Output the [X, Y] coordinate of the center of the cell containing the given text.  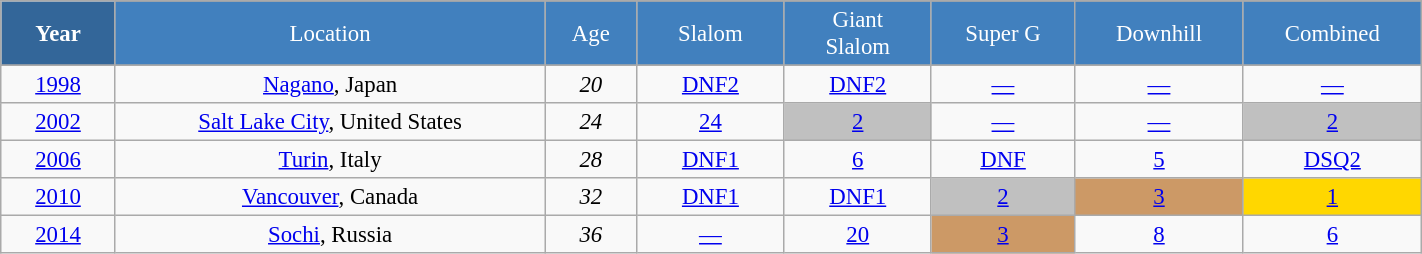
2002 [58, 122]
Nagano, Japan [330, 85]
Year [58, 34]
DNF [1002, 160]
1 [1332, 197]
Sochi, Russia [330, 235]
Slalom [710, 34]
Super G [1002, 34]
36 [591, 235]
Combined [1332, 34]
DSQ2 [1332, 160]
GiantSlalom [858, 34]
Salt Lake City, United States [330, 122]
8 [1160, 235]
Downhill [1160, 34]
Age [591, 34]
2014 [58, 235]
Vancouver, Canada [330, 197]
5 [1160, 160]
Location [330, 34]
28 [591, 160]
1998 [58, 85]
2006 [58, 160]
Turin, Italy [330, 160]
2010 [58, 197]
32 [591, 197]
